Return (x, y) of the center of cell containing provided text 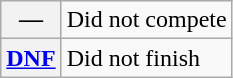
Did not compete (146, 20)
DNF (31, 58)
Did not finish (146, 58)
— (31, 20)
